Provide the [X, Y] coordinate of the cell's center where the given text is located.  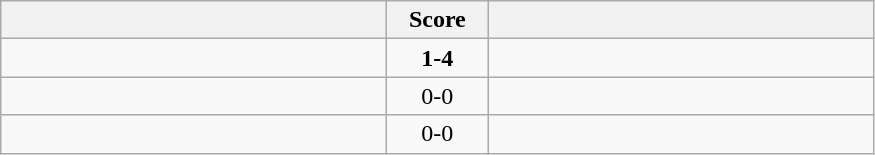
Score [438, 20]
1-4 [438, 58]
